For the text-containing cell, return its midpoint in (X, Y) coordinate format. 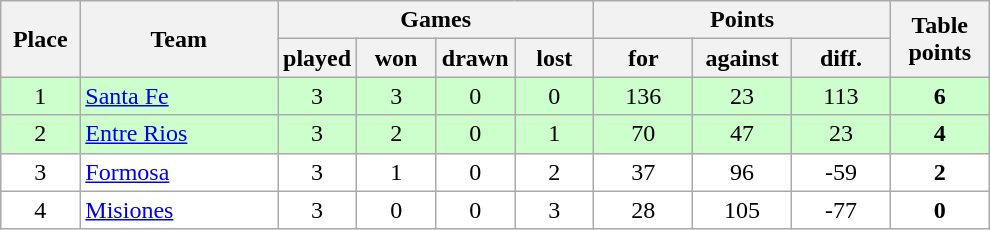
113 (842, 96)
Tablepoints (940, 39)
96 (742, 172)
diff. (842, 58)
lost (554, 58)
Place (40, 39)
105 (742, 210)
Team (179, 39)
70 (644, 134)
Misiones (179, 210)
Formosa (179, 172)
47 (742, 134)
136 (644, 96)
drawn (476, 58)
37 (644, 172)
against (742, 58)
Santa Fe (179, 96)
-59 (842, 172)
-77 (842, 210)
won (396, 58)
Points (742, 20)
played (318, 58)
Entre Rios (179, 134)
28 (644, 210)
6 (940, 96)
for (644, 58)
Games (436, 20)
